Return (x, y) of the center of cell containing provided text 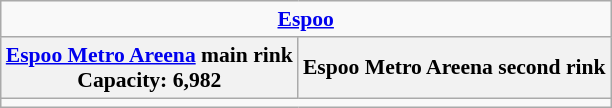
Espoo Metro Areena second rink (454, 68)
Espoo (306, 19)
Espoo Metro Areena main rinkCapacity: 6,982 (150, 68)
